Return the (X, Y) coordinate for the center point of the cell that contains the specified text.  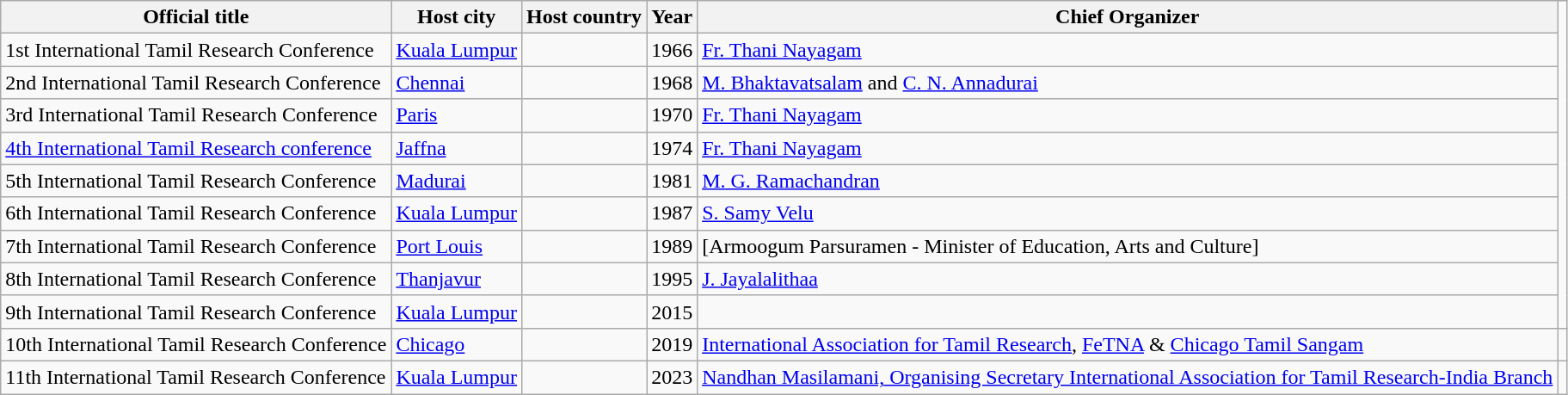
2nd International Tamil Research Conference (196, 83)
7th International Tamil Research Conference (196, 246)
8th International Tamil Research Conference (196, 279)
3rd International Tamil Research Conference (196, 115)
Host city (457, 17)
[Armoogum Parsuramen - Minister of Education, Arts and Culture] (1128, 246)
1974 (673, 148)
Nandhan Masilamani, Organising Secretary International Association for Tamil Research-India Branch (1128, 377)
J. Jayalalithaa (1128, 279)
Official title (196, 17)
Host country (585, 17)
M. G. Ramachandran (1128, 181)
1987 (673, 213)
International Association for Tamil Research, FeTNA & Chicago Tamil Sangam (1128, 344)
Year (673, 17)
9th International Tamil Research Conference (196, 312)
1st International Tamil Research Conference (196, 50)
1989 (673, 246)
Paris (457, 115)
10th International Tamil Research Conference (196, 344)
Chicago (457, 344)
1995 (673, 279)
Thanjavur (457, 279)
Port Louis (457, 246)
2023 (673, 377)
1981 (673, 181)
Chief Organizer (1128, 17)
2019 (673, 344)
5th International Tamil Research Conference (196, 181)
S. Samy Velu (1128, 213)
1968 (673, 83)
1970 (673, 115)
11th International Tamil Research Conference (196, 377)
Chennai (457, 83)
1966 (673, 50)
4th International Tamil Research conference (196, 148)
M. Bhaktavatsalam and C. N. Annadurai (1128, 83)
2015 (673, 312)
Jaffna (457, 148)
Madurai (457, 181)
6th International Tamil Research Conference (196, 213)
